Output the [x, y] coordinate of the center of the cell containing the given text.  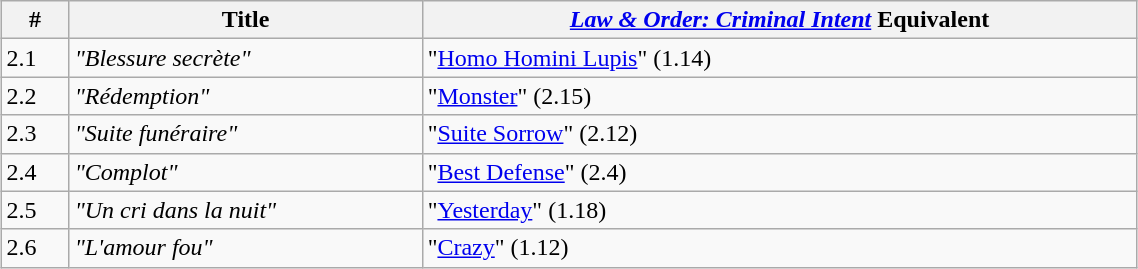
"Yesterday" (1.18) [780, 210]
2.3 [35, 134]
Title [246, 20]
"L'amour fou" [246, 248]
"Complot" [246, 172]
2.2 [35, 96]
"Rédemption" [246, 96]
2.6 [35, 248]
"Suite funéraire" [246, 134]
2.5 [35, 210]
# [35, 20]
"Best Defense" (2.4) [780, 172]
"Crazy" (1.12) [780, 248]
"Suite Sorrow" (2.12) [780, 134]
2.4 [35, 172]
"Homo Homini Lupis" (1.14) [780, 58]
Law & Order: Criminal Intent Equivalent [780, 20]
"Blessure secrète" [246, 58]
"Un cri dans la nuit" [246, 210]
2.1 [35, 58]
"Monster" (2.15) [780, 96]
